Return the [X, Y] coordinate for the center point of the cell that contains the specified text.  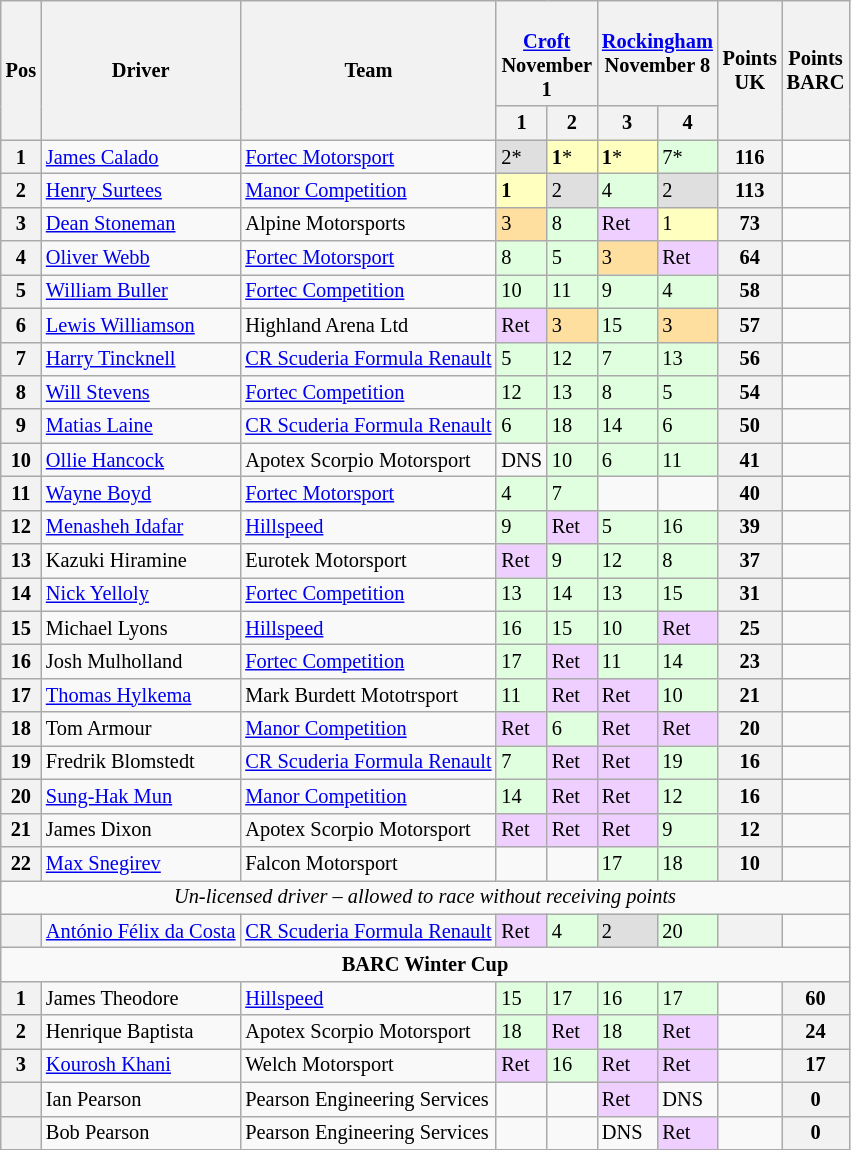
Un-licensed driver – allowed to race without receiving points [425, 897]
James Dixon [140, 830]
CroftNovember 1 [546, 53]
23 [750, 661]
Dean Stoneman [140, 224]
Pos [21, 70]
Eurotek Motorsport [368, 561]
37 [750, 561]
50 [750, 426]
113 [750, 190]
39 [750, 527]
Kourosh Khani [140, 1065]
31 [750, 594]
25 [750, 628]
Driver [140, 70]
Sung-Hak Mun [140, 796]
116 [750, 157]
Ian Pearson [140, 1099]
22 [21, 863]
73 [750, 224]
Highland Arena Ltd [368, 325]
Alpine Motorsports [368, 224]
Nick Yelloly [140, 594]
60 [816, 998]
RockinghamNovember 8 [658, 53]
Team [368, 70]
64 [750, 258]
2* [521, 157]
Harry Tincknell [140, 359]
Henrique Baptista [140, 1032]
41 [750, 460]
Henry Surtees [140, 190]
BARC Winter Cup [425, 964]
James Calado [140, 157]
Tom Armour [140, 729]
Fredrik Blomstedt [140, 762]
Wayne Boyd [140, 493]
7* [687, 157]
James Theodore [140, 998]
Ollie Hancock [140, 460]
PointsUK [750, 70]
Kazuki Hiramine [140, 561]
Matias Laine [140, 426]
Josh Mulholland [140, 661]
William Buller [140, 291]
António Félix da Costa [140, 931]
Thomas Hylkema [140, 695]
Oliver Webb [140, 258]
Welch Motorsport [368, 1065]
Will Stevens [140, 392]
Michael Lyons [140, 628]
57 [750, 325]
Max Snegirev [140, 863]
54 [750, 392]
PointsBARC [816, 70]
Menasheh Idafar [140, 527]
Bob Pearson [140, 1133]
40 [750, 493]
58 [750, 291]
Mark Burdett Mototrsport [368, 695]
56 [750, 359]
Falcon Motorsport [368, 863]
24 [816, 1032]
Lewis Williamson [140, 325]
